Scan for the cell matching the given text and deliver its [X, Y] coordinate at center. 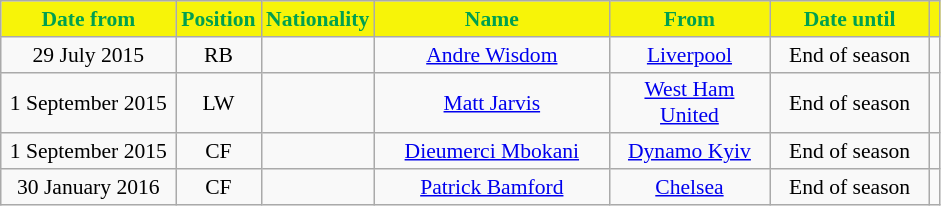
Dynamo Kyiv [689, 152]
RB [218, 55]
West Ham United [689, 102]
Patrick Bamford [492, 187]
Liverpool [689, 55]
Nationality [318, 19]
Matt Jarvis [492, 102]
Chelsea [689, 187]
29 July 2015 [88, 55]
30 January 2016 [88, 187]
Position [218, 19]
Name [492, 19]
Date until [850, 19]
LW [218, 102]
Andre Wisdom [492, 55]
Dieumerci Mbokani [492, 152]
From [689, 19]
Date from [88, 19]
